Scan for the cell matching the given text and deliver its [X, Y] coordinate at center. 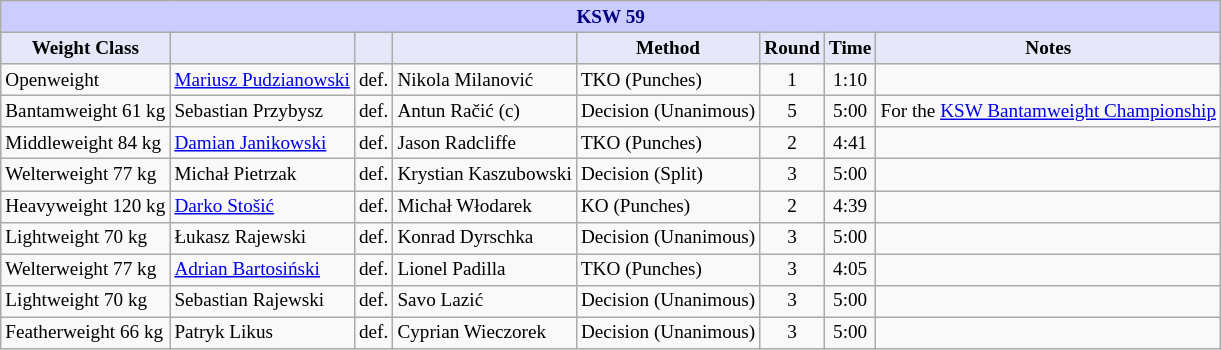
Weight Class [86, 48]
Michał Pietrzak [262, 175]
Heavyweight 120 kg [86, 206]
1 [792, 80]
4:41 [850, 143]
Konrad Dyrschka [484, 238]
Mariusz Pudzianowski [262, 80]
Nikola Milanović [484, 80]
Michał Włodarek [484, 206]
Notes [1048, 48]
4:05 [850, 270]
Time [850, 48]
Bantamweight 61 kg [86, 111]
Antun Račić (c) [484, 111]
Lionel Padilla [484, 270]
KO (Punches) [668, 206]
Sebastian Rajewski [262, 301]
Łukasz Rajewski [262, 238]
For the KSW Bantamweight Championship [1048, 111]
Middleweight 84 kg [86, 143]
Jason Radcliffe [484, 143]
1:10 [850, 80]
4:39 [850, 206]
Featherweight 66 kg [86, 333]
Method [668, 48]
Openweight [86, 80]
Adrian Bartosiński [262, 270]
Round [792, 48]
KSW 59 [611, 17]
Patryk Likus [262, 333]
Decision (Split) [668, 175]
Savo Lazić [484, 301]
Cyprian Wieczorek [484, 333]
Damian Janikowski [262, 143]
Sebastian Przybysz [262, 111]
Krystian Kaszubowski [484, 175]
Darko Stošić [262, 206]
5 [792, 111]
